Return [x, y] of the center of cell containing provided text 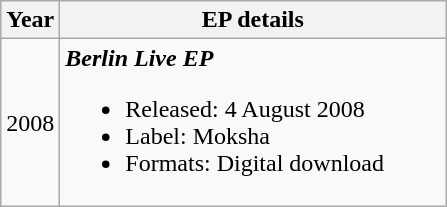
Year [30, 20]
EP details [253, 20]
Berlin Live EPReleased: 4 August 2008Label: MokshaFormats: Digital download [253, 122]
2008 [30, 122]
